Detect which cell encompasses the target text, then output its [x, y] center coordinate. 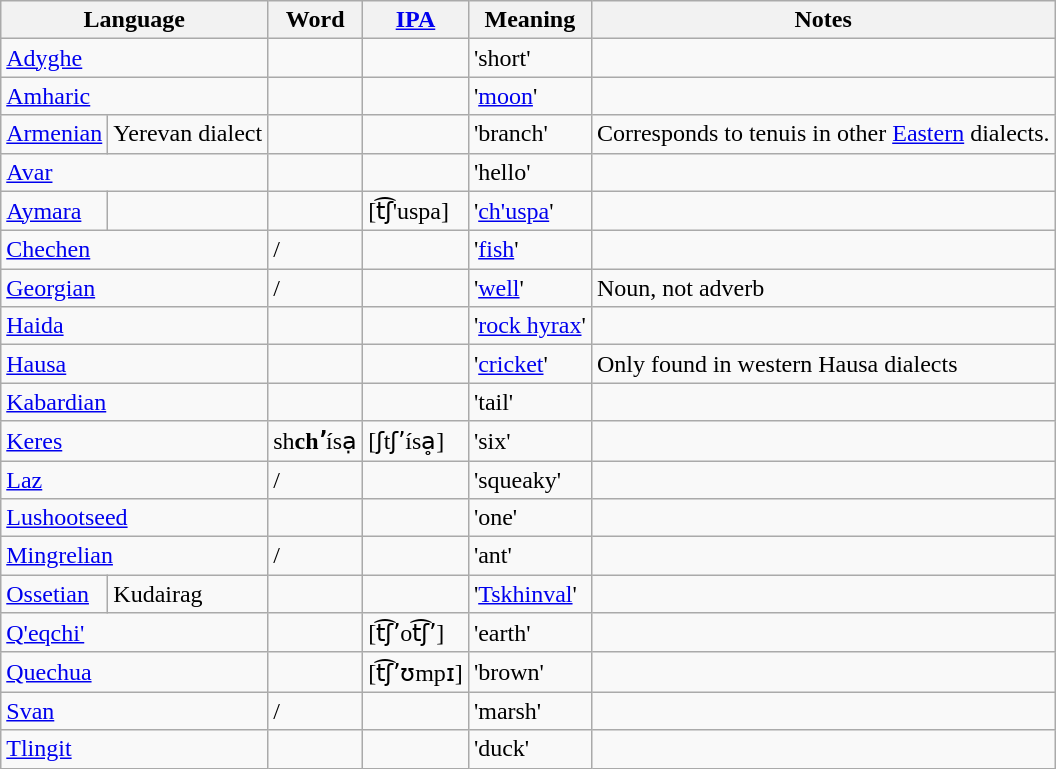
'tail' [530, 402]
Meaning [530, 20]
Laz [134, 479]
[t͡ʃ'uspa] [416, 211]
'duck' [530, 749]
'ant' [530, 556]
[ʃtʃʼísḁ] [416, 441]
Yerevan dialect [188, 134]
'six' [530, 441]
Chechen [134, 250]
Word [316, 20]
Avar [134, 172]
'moon' [530, 96]
Armenian [54, 134]
Lushootseed [134, 518]
'marsh' [530, 711]
'well' [530, 288]
Svan [134, 711]
Ossetian [54, 594]
'fish' [530, 250]
'brown' [530, 672]
Q'eqchi' [134, 633]
IPA [416, 20]
Amharic [134, 96]
Adyghe [134, 58]
Kabardian [134, 402]
'earth' [530, 633]
'branch' [530, 134]
'Tskhinval' [530, 594]
'cricket' [530, 364]
Haida [134, 326]
Mingrelian [134, 556]
'one' [530, 518]
Kudairag [188, 594]
Only found in western Hausa dialects [823, 364]
shchʼísạ [316, 441]
Keres [134, 441]
'ch'uspa' [530, 211]
Georgian [134, 288]
[t͡ʃʼot͡ʃʼ] [416, 633]
Language [134, 20]
Hausa [134, 364]
[t͡ʃʼʊmpɪ] [416, 672]
Tlingit [134, 749]
'hello' [530, 172]
'short' [530, 58]
Notes [823, 20]
Aymara [54, 211]
Noun, not adverb [823, 288]
'rock hyrax' [530, 326]
Quechua [134, 672]
Corresponds to tenuis in other Eastern dialects. [823, 134]
'squeaky' [530, 479]
